Pinpoint the cell where the given text exists, returning its (x, y) midpoint coordinate. 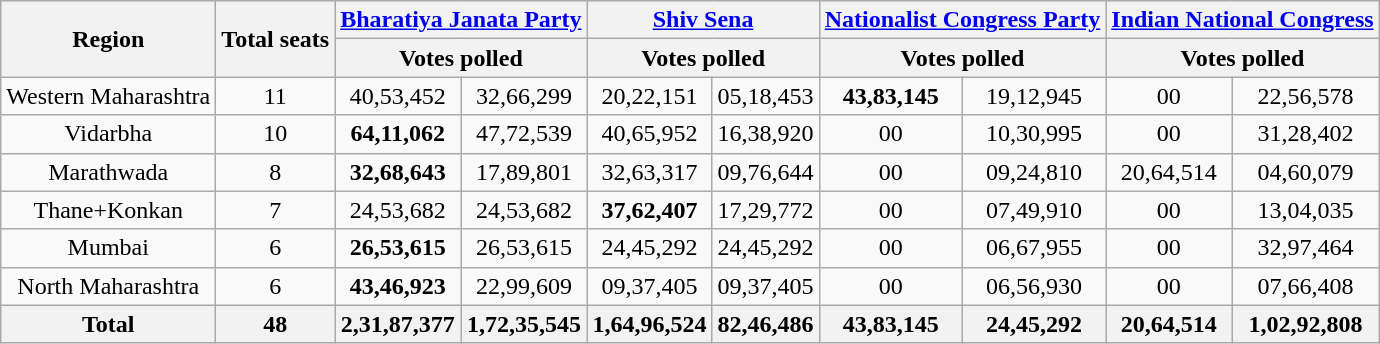
07,49,910 (1034, 210)
09,24,810 (1034, 172)
1,02,92,808 (1306, 324)
Vidarbha (108, 134)
16,38,920 (766, 134)
1,72,35,545 (524, 324)
Bharatiya Janata Party (461, 20)
Thane+Konkan (108, 210)
64,11,062 (398, 134)
Shiv Sena (703, 20)
40,65,952 (650, 134)
Western Maharashtra (108, 96)
1,64,96,524 (650, 324)
2,31,87,377 (398, 324)
Total seats (276, 39)
Marathwada (108, 172)
37,62,407 (650, 210)
32,68,643 (398, 172)
47,72,539 (524, 134)
Indian National Congress (1242, 20)
32,63,317 (650, 172)
06,56,930 (1034, 286)
Nationalist Congress Party (962, 20)
31,28,402 (1306, 134)
05,18,453 (766, 96)
North Maharashtra (108, 286)
20,22,151 (650, 96)
48 (276, 324)
32,97,464 (1306, 248)
13,04,035 (1306, 210)
43,46,923 (398, 286)
8 (276, 172)
32,66,299 (524, 96)
09,76,644 (766, 172)
17,89,801 (524, 172)
Mumbai (108, 248)
40,53,452 (398, 96)
06,67,955 (1034, 248)
Region (108, 39)
07,66,408 (1306, 286)
10,30,995 (1034, 134)
04,60,079 (1306, 172)
22,56,578 (1306, 96)
7 (276, 210)
82,46,486 (766, 324)
Total (108, 324)
22,99,609 (524, 286)
19,12,945 (1034, 96)
10 (276, 134)
11 (276, 96)
17,29,772 (766, 210)
